From the cell containing the given text, extract its center point as (X, Y) coordinate. 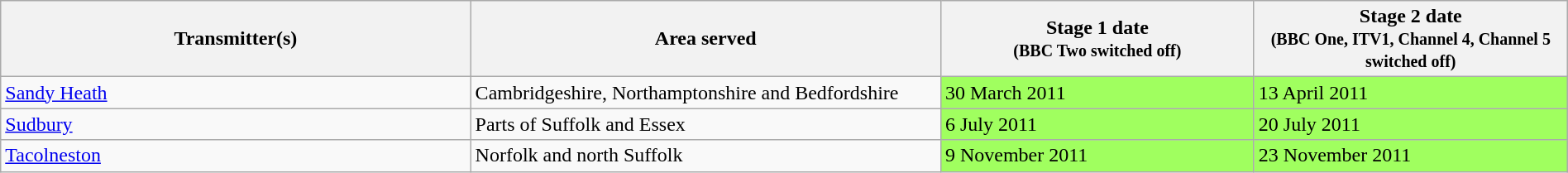
Area served (705, 39)
Sandy Heath (236, 93)
30 March 2011 (1097, 93)
Tacolneston (236, 156)
Stage 2 date (BBC One, ITV1, Channel 4, Channel 5 switched off) (1411, 39)
20 July 2011 (1411, 124)
13 April 2011 (1411, 93)
Norfolk and north Suffolk (705, 156)
9 November 2011 (1097, 156)
Parts of Suffolk and Essex (705, 124)
Cambridgeshire, Northamptonshire and Bedfordshire (705, 93)
Transmitter(s) (236, 39)
6 July 2011 (1097, 124)
23 November 2011 (1411, 156)
Stage 1 date (BBC Two switched off) (1097, 39)
Sudbury (236, 124)
